Pinpoint the cell where the given text exists, returning its [X, Y] midpoint coordinate. 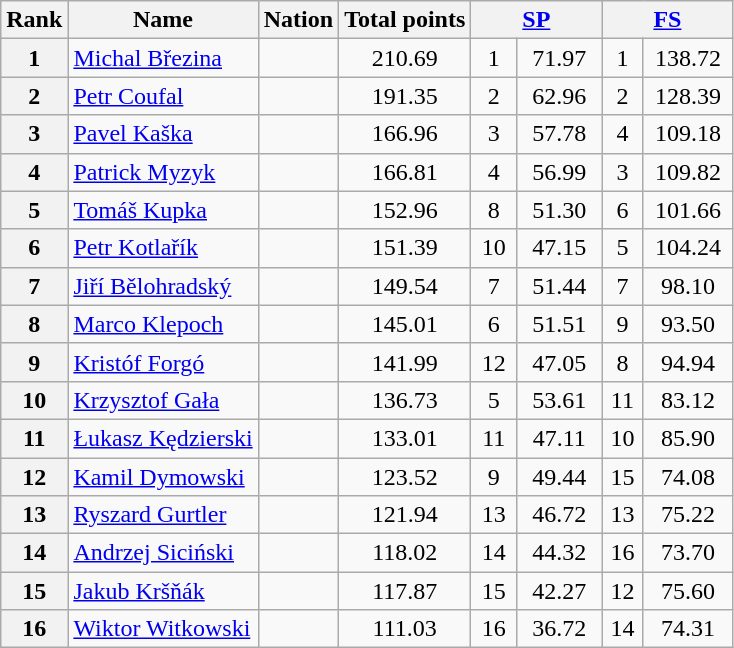
SP [536, 20]
Michal Březina [163, 58]
Jakub Kršňák [163, 591]
121.94 [405, 515]
109.18 [688, 134]
138.72 [688, 58]
136.73 [405, 400]
75.60 [688, 591]
104.24 [688, 248]
75.22 [688, 515]
74.08 [688, 477]
44.32 [560, 553]
57.78 [560, 134]
46.72 [560, 515]
Rank [34, 20]
Łukasz Kędzierski [163, 438]
123.52 [405, 477]
166.96 [405, 134]
83.12 [688, 400]
Petr Kotlařík [163, 248]
Kristóf Forgó [163, 362]
109.82 [688, 172]
Nation [298, 20]
71.97 [560, 58]
Andrzej Siciński [163, 553]
Kamil Dymowski [163, 477]
191.35 [405, 96]
Wiktor Witkowski [163, 629]
74.31 [688, 629]
51.44 [560, 286]
149.54 [405, 286]
51.51 [560, 324]
Patrick Myzyk [163, 172]
111.03 [405, 629]
73.70 [688, 553]
151.39 [405, 248]
Name [163, 20]
141.99 [405, 362]
117.87 [405, 591]
Total points [405, 20]
133.01 [405, 438]
94.94 [688, 362]
85.90 [688, 438]
145.01 [405, 324]
98.10 [688, 286]
56.99 [560, 172]
210.69 [405, 58]
101.66 [688, 210]
36.72 [560, 629]
Krzysztof Gała [163, 400]
Tomáš Kupka [163, 210]
Ryszard Gurtler [163, 515]
152.96 [405, 210]
49.44 [560, 477]
93.50 [688, 324]
47.15 [560, 248]
Jiří Bělohradský [163, 286]
Petr Coufal [163, 96]
128.39 [688, 96]
118.02 [405, 553]
Marco Klepoch [163, 324]
47.11 [560, 438]
Pavel Kaška [163, 134]
53.61 [560, 400]
166.81 [405, 172]
FS [668, 20]
42.27 [560, 591]
47.05 [560, 362]
62.96 [560, 96]
51.30 [560, 210]
